Output the [x, y] coordinate of the center of the cell containing the given text.  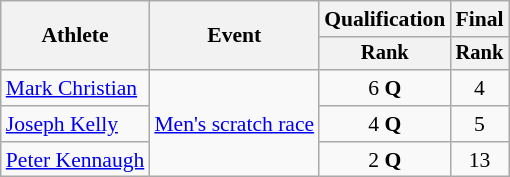
Final [479, 19]
6 Q [384, 88]
Event [234, 36]
Qualification [384, 19]
5 [479, 124]
4 [479, 88]
Men's scratch race [234, 124]
Joseph Kelly [76, 124]
4 Q [384, 124]
Mark Christian [76, 88]
Athlete [76, 36]
